Provide the (x, y) coordinate of the cell's center where the given text is located.  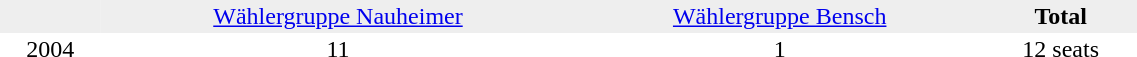
Wählergruppe Nauheimer (338, 16)
Wählergruppe Bensch (780, 16)
